Pinpoint the cell where the given text exists, returning its (x, y) midpoint coordinate. 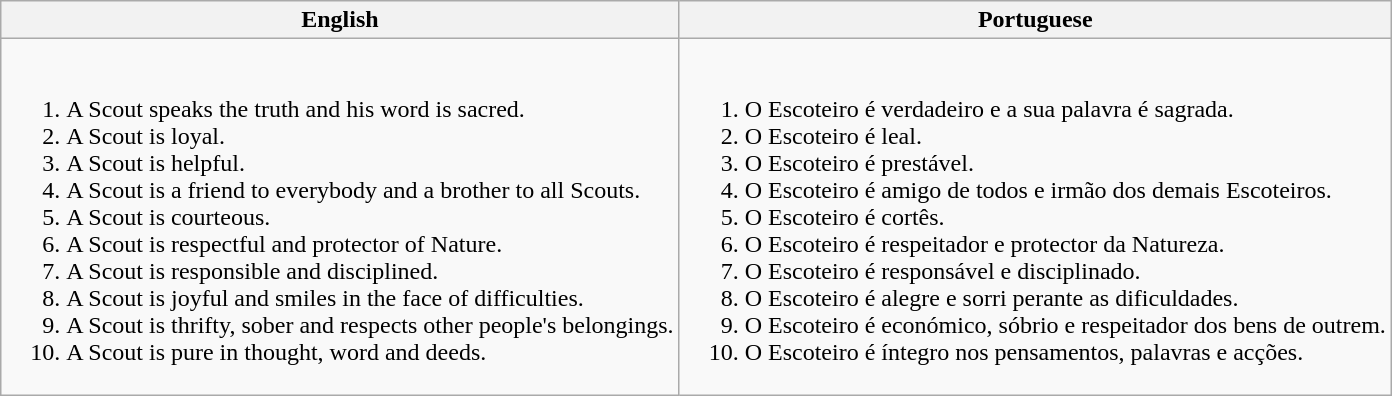
Portuguese (1035, 20)
English (340, 20)
